From the cell containing the given text, extract its center point as [X, Y] coordinate. 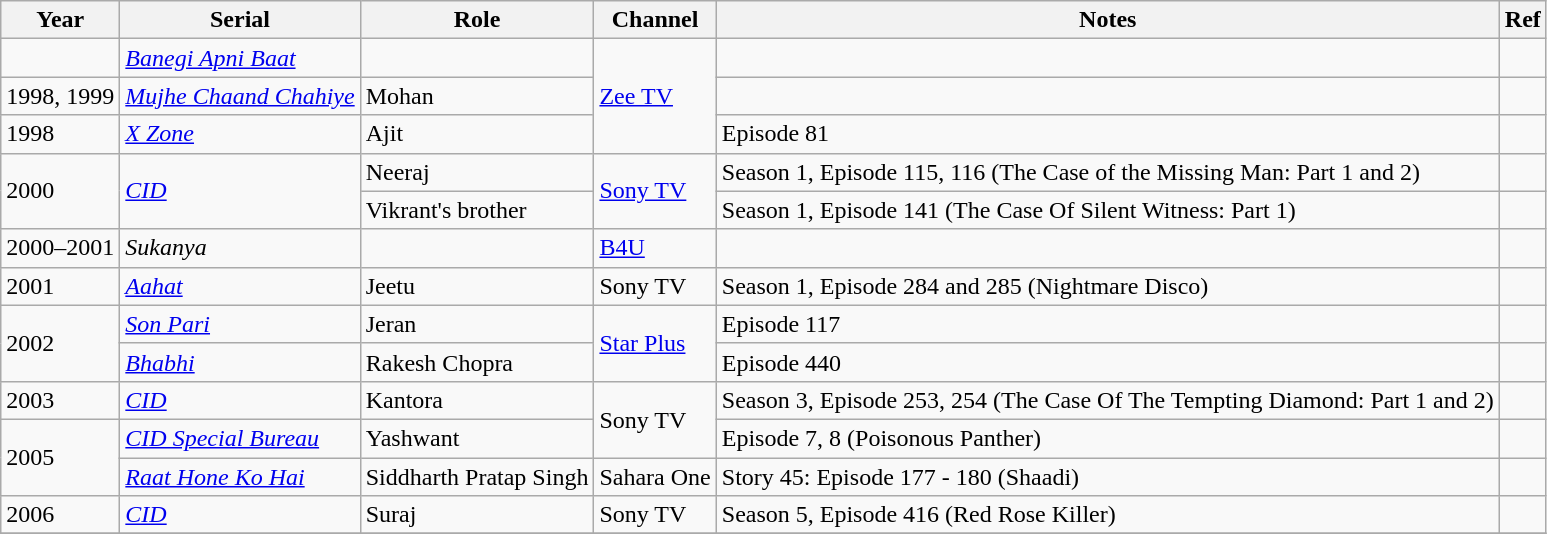
Son Pari [240, 324]
Vikrant's brother [477, 210]
Year [60, 20]
Suraj [477, 515]
Siddharth Pratap Singh [477, 477]
1998 [60, 134]
Season 5, Episode 416 (Red Rose Killer) [1108, 515]
2003 [60, 400]
Banegi Apni Baat [240, 58]
Sahara One [655, 477]
Mujhe Chaand Chahiye [240, 96]
X Zone [240, 134]
2005 [60, 457]
Neeraj [477, 172]
Episode 440 [1108, 362]
Season 3, Episode 253, 254 (The Case Of The Tempting Diamond: Part 1 and 2) [1108, 400]
Episode 81 [1108, 134]
2006 [60, 515]
B4U [655, 248]
Aahat [240, 286]
Rakesh Chopra [477, 362]
2000–2001 [60, 248]
Ajit [477, 134]
Episode 7, 8 (Poisonous Panther) [1108, 438]
Raat Hone Ko Hai [240, 477]
Season 1, Episode 141 (The Case Of Silent Witness: Part 1) [1108, 210]
2001 [60, 286]
Kantora [477, 400]
Serial [240, 20]
Season 1, Episode 115, 116 (The Case of the Missing Man: Part 1 and 2) [1108, 172]
Jeran [477, 324]
Yashwant [477, 438]
Ref [1522, 20]
Notes [1108, 20]
2002 [60, 343]
2000 [60, 191]
Season 1, Episode 284 and 285 (Nightmare Disco) [1108, 286]
1998, 1999 [60, 96]
Zee TV [655, 96]
Story 45: Episode 177 - 180 (Shaadi) [1108, 477]
CID Special Bureau [240, 438]
Mohan [477, 96]
Episode 117 [1108, 324]
Star Plus [655, 343]
Jeetu [477, 286]
Sukanya [240, 248]
Bhabhi [240, 362]
Role [477, 20]
Channel [655, 20]
